Extract the [X, Y] coordinate from the center of the cell holding the provided text.  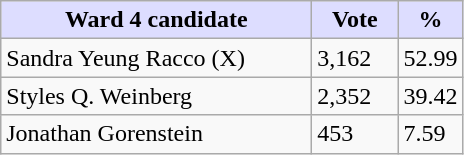
Sandra Yeung Racco (X) [156, 58]
453 [355, 134]
Styles Q. Weinberg [156, 96]
Vote [355, 20]
39.42 [430, 96]
% [430, 20]
2,352 [355, 96]
Jonathan Gorenstein [156, 134]
3,162 [355, 58]
Ward 4 candidate [156, 20]
52.99 [430, 58]
7.59 [430, 134]
